Identify which cell holds the provided text, then report its (X, Y) central coordinate. 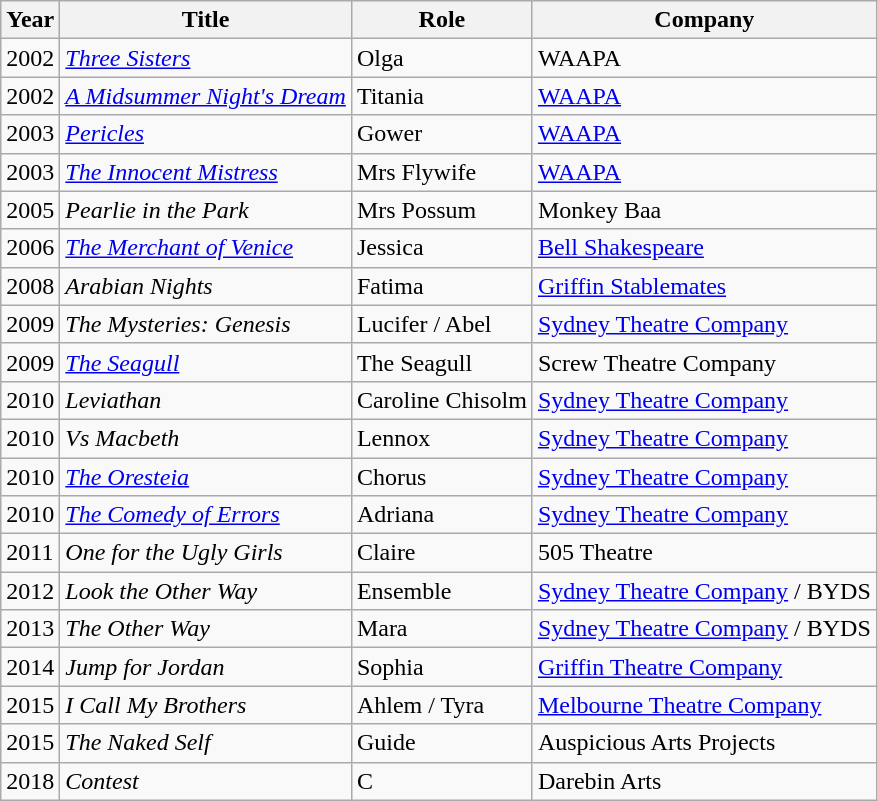
2005 (30, 210)
2014 (30, 667)
Gower (442, 134)
Mrs Possum (442, 210)
Title (206, 20)
2018 (30, 781)
2008 (30, 286)
A Midsummer Night's Dream (206, 96)
Darebin Arts (704, 781)
Vs Macbeth (206, 438)
Fatima (442, 286)
2012 (30, 591)
Lucifer / Abel (442, 324)
I Call My Brothers (206, 705)
Griffin Stablemates (704, 286)
Role (442, 20)
The Other Way (206, 629)
The Merchant of Venice (206, 248)
Titania (442, 96)
2006 (30, 248)
The Oresteia (206, 477)
The Mysteries: Genesis (206, 324)
Mara (442, 629)
Jessica (442, 248)
Melbourne Theatre Company (704, 705)
Claire (442, 553)
Mrs Flywife (442, 172)
Sophia (442, 667)
Contest (206, 781)
Guide (442, 743)
Griffin Theatre Company (704, 667)
Chorus (442, 477)
Monkey Baa (704, 210)
Year (30, 20)
C (442, 781)
2013 (30, 629)
Three Sisters (206, 58)
Bell Shakespeare (704, 248)
Jump for Jordan (206, 667)
Olga (442, 58)
505 Theatre (704, 553)
Company (704, 20)
Adriana (442, 515)
The Innocent Mistress (206, 172)
Arabian Nights (206, 286)
Pearlie in the Park (206, 210)
Caroline Chisolm (442, 400)
Lennox (442, 438)
Look the Other Way (206, 591)
2011 (30, 553)
The Naked Self (206, 743)
Ahlem / Tyra (442, 705)
Screw Theatre Company (704, 362)
Auspicious Arts Projects (704, 743)
Pericles (206, 134)
The Comedy of Errors (206, 515)
One for the Ugly Girls (206, 553)
Leviathan (206, 400)
Ensemble (442, 591)
